From the cell containing the given text, extract its center point as [X, Y] coordinate. 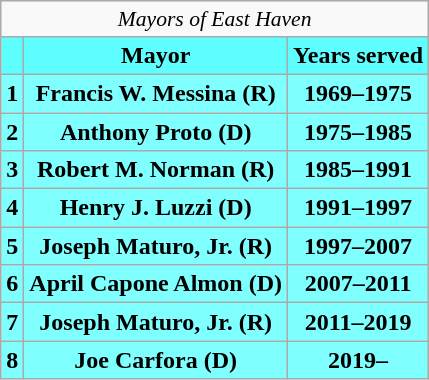
3 [12, 170]
Henry J. Luzzi (D) [156, 208]
7 [12, 322]
2011–2019 [358, 322]
8 [12, 360]
Mayor [156, 55]
1969–1975 [358, 93]
Francis W. Messina (R) [156, 93]
1975–1985 [358, 131]
2007–2011 [358, 284]
1997–2007 [358, 246]
Anthony Proto (D) [156, 131]
5 [12, 246]
Robert M. Norman (R) [156, 170]
April Capone Almon (D) [156, 284]
1 [12, 93]
2019– [358, 360]
4 [12, 208]
6 [12, 284]
Years served [358, 55]
Joe Carfora (D) [156, 360]
2 [12, 131]
Mayors of East Haven [215, 19]
1991–1997 [358, 208]
1985–1991 [358, 170]
